Return (X, Y) of the center of cell containing provided text 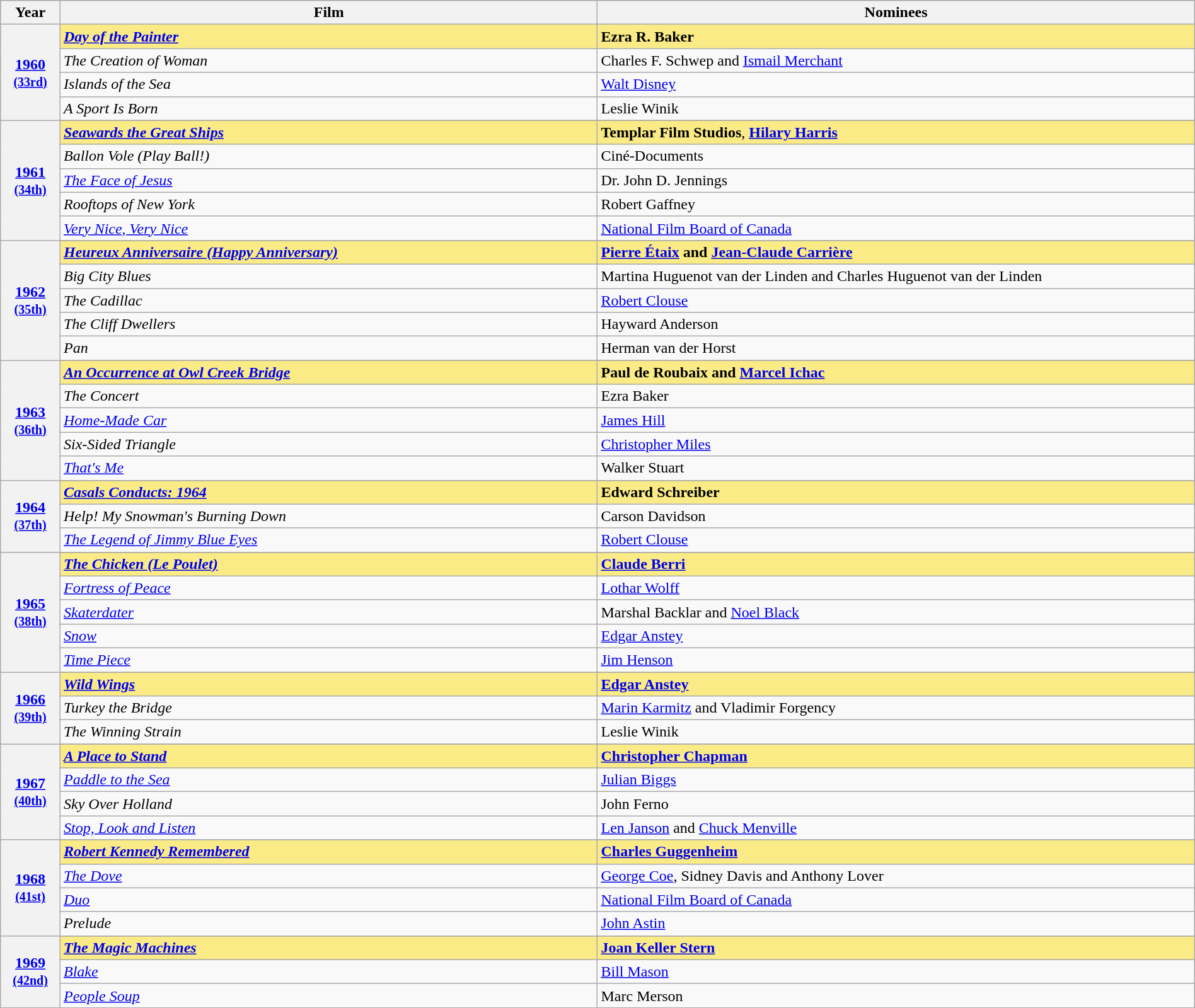
Big City Blues (329, 276)
Prelude (329, 924)
Sky Over Holland (329, 804)
Christopher Chapman (896, 756)
A Sport Is Born (329, 108)
Charles Guggenheim (896, 852)
The Face of Jesus (329, 180)
Martina Huguenot van der Linden and Charles Huguenot van der Linden (896, 276)
Paddle to the Sea (329, 780)
Julian Biggs (896, 780)
1964(37th) (30, 516)
Paul de Roubaix and Marcel Ichac (896, 372)
1963(36th) (30, 420)
Ciné-Documents (896, 156)
1960(33rd) (30, 72)
Snow (329, 636)
James Hill (896, 420)
The Legend of Jimmy Blue Eyes (329, 540)
The Concert (329, 396)
Help! My Snowman's Burning Down (329, 516)
Nominees (896, 13)
Marc Merson (896, 995)
Skaterdater (329, 612)
Casals Conducts: 1964 (329, 492)
Pierre Étaix and Jean-Claude Carrière (896, 252)
Time Piece (329, 660)
The Chicken (Le Poulet) (329, 564)
Turkey the Bridge (329, 708)
Blake (329, 971)
Marshal Backlar and Noel Black (896, 612)
The Cadillac (329, 301)
Home-Made Car (329, 420)
Stop, Look and Listen (329, 828)
1962(35th) (30, 300)
Six-Sided Triangle (329, 444)
1968(41st) (30, 888)
Seawards the Great Ships (329, 132)
Rooftops of New York (329, 204)
Year (30, 13)
The Winning Strain (329, 732)
Joan Keller Stern (896, 948)
Christopher Miles (896, 444)
Duo (329, 900)
Len Janson and Chuck Menville (896, 828)
George Coe, Sidney Davis and Anthony Lover (896, 876)
Ezra Baker (896, 396)
Herman van der Horst (896, 348)
Jim Henson (896, 660)
1961(34th) (30, 180)
The Dove (329, 876)
Film (329, 13)
The Magic Machines (329, 948)
The Creation of Woman (329, 60)
Ballon Vole (Play Ball!) (329, 156)
Fortress of Peace (329, 588)
Templar Film Studios, Hilary Harris (896, 132)
John Ferno (896, 804)
Robert Gaffney (896, 204)
An Occurrence at Owl Creek Bridge (329, 372)
Walker Stuart (896, 468)
Marin Karmitz and Vladimir Forgency (896, 708)
Charles F. Schwep and Ismail Merchant (896, 60)
1969 (42nd) (30, 971)
Heureux Anniversaire (Happy Anniversary) (329, 252)
1967(40th) (30, 792)
Robert Kennedy Remembered (329, 852)
Lothar Wolff (896, 588)
Claude Berri (896, 564)
Edward Schreiber (896, 492)
A Place to Stand (329, 756)
Islands of the Sea (329, 84)
That's Me (329, 468)
Walt Disney (896, 84)
The Cliff Dwellers (329, 324)
Hayward Anderson (896, 324)
Carson Davidson (896, 516)
Ezra R. Baker (896, 37)
People Soup (329, 995)
1965(38th) (30, 612)
Wild Wings (329, 684)
Dr. John D. Jennings (896, 180)
Very Nice, Very Nice (329, 228)
Bill Mason (896, 971)
John Astin (896, 924)
Day of the Painter (329, 37)
Pan (329, 348)
1966(39th) (30, 707)
